Search for the cell housing the specified text and yield its [X, Y] center coordinate. 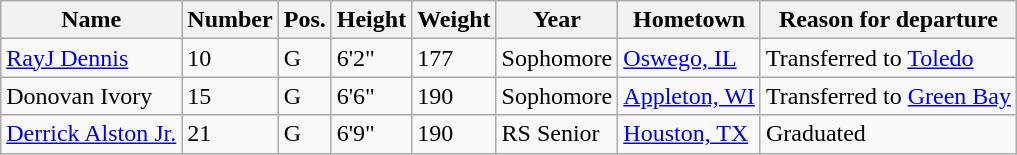
Number [230, 20]
15 [230, 96]
Appleton, WI [690, 96]
21 [230, 134]
Height [371, 20]
6'6" [371, 96]
6'9" [371, 134]
Transferred to Green Bay [888, 96]
Name [92, 20]
Derrick Alston Jr. [92, 134]
Donovan Ivory [92, 96]
Reason for departure [888, 20]
10 [230, 58]
RS Senior [557, 134]
Houston, TX [690, 134]
RayJ Dennis [92, 58]
Weight [454, 20]
Graduated [888, 134]
Hometown [690, 20]
Oswego, IL [690, 58]
Transferred to Toledo [888, 58]
177 [454, 58]
Pos. [304, 20]
6'2" [371, 58]
Year [557, 20]
